Provide the (x, y) coordinate of the cell's center where the given text is located.  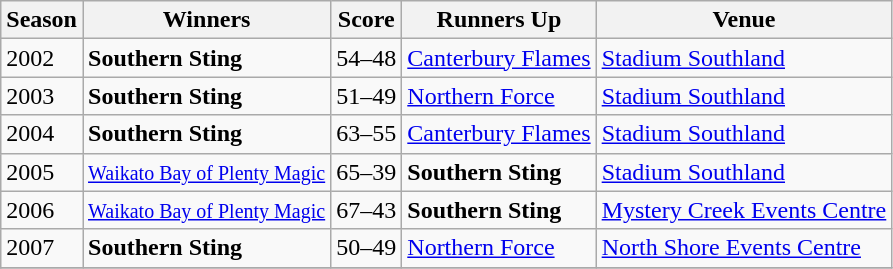
North Shore Events Centre (744, 248)
Season (42, 20)
51–49 (366, 96)
65–39 (366, 172)
2003 (42, 96)
Mystery Creek Events Centre (744, 210)
Winners (206, 20)
Venue (744, 20)
67–43 (366, 210)
2004 (42, 134)
2007 (42, 248)
50–49 (366, 248)
Runners Up (499, 20)
2006 (42, 210)
2002 (42, 58)
63–55 (366, 134)
54–48 (366, 58)
2005 (42, 172)
Score (366, 20)
